Detect which cell encompasses the target text, then output its [x, y] center coordinate. 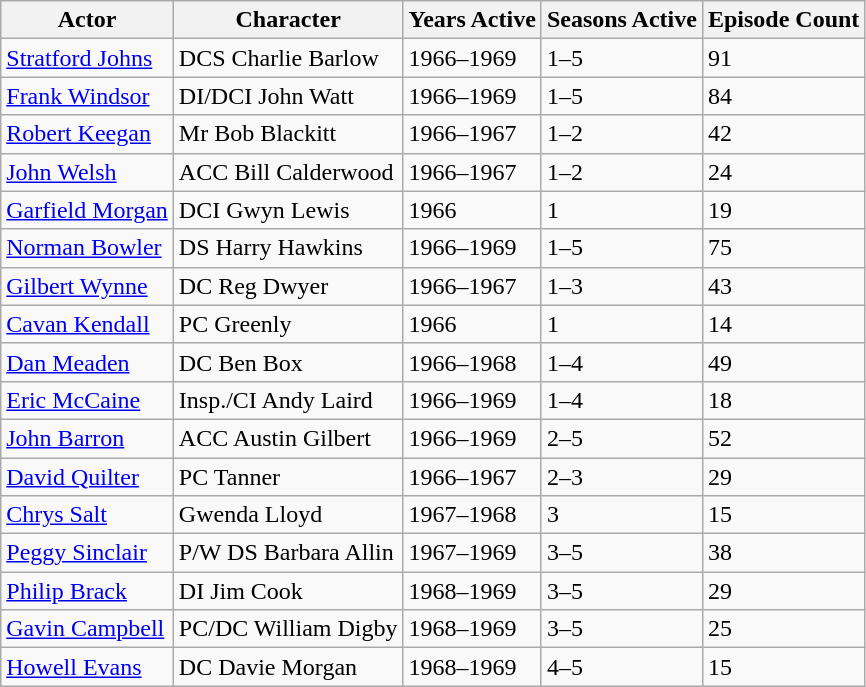
Peggy Sinclair [88, 553]
43 [783, 286]
38 [783, 553]
PC/DC William Digby [288, 629]
14 [783, 324]
DC Davie Morgan [288, 667]
PC Tanner [288, 477]
Garfield Morgan [88, 210]
2–5 [622, 438]
DC Reg Dwyer [288, 286]
Stratford Johns [88, 58]
24 [783, 172]
Actor [88, 20]
1967–1968 [472, 515]
Eric McCaine [88, 400]
Gwenda Lloyd [288, 515]
84 [783, 96]
David Quilter [88, 477]
Insp./CI Andy Laird [288, 400]
ACC Bill Calderwood [288, 172]
DC Ben Box [288, 362]
19 [783, 210]
18 [783, 400]
1966–1968 [472, 362]
DCS Charlie Barlow [288, 58]
Philip Brack [88, 591]
52 [783, 438]
PC Greenly [288, 324]
DI/DCI John Watt [288, 96]
75 [783, 248]
John Welsh [88, 172]
2–3 [622, 477]
Gavin Campbell [88, 629]
42 [783, 134]
DI Jim Cook [288, 591]
Howell Evans [88, 667]
Seasons Active [622, 20]
ACC Austin Gilbert [288, 438]
Norman Bowler [88, 248]
3 [622, 515]
DS Harry Hawkins [288, 248]
91 [783, 58]
Character [288, 20]
P/W DS Barbara Allin [288, 553]
DCI Gwyn Lewis [288, 210]
Cavan Kendall [88, 324]
Frank Windsor [88, 96]
49 [783, 362]
Chrys Salt [88, 515]
Gilbert Wynne [88, 286]
1–3 [622, 286]
Episode Count [783, 20]
Robert Keegan [88, 134]
1967–1969 [472, 553]
25 [783, 629]
John Barron [88, 438]
Mr Bob Blackitt [288, 134]
Dan Meaden [88, 362]
4–5 [622, 667]
Years Active [472, 20]
